Locate the cell with the specified text and output its [x, y] center coordinate. 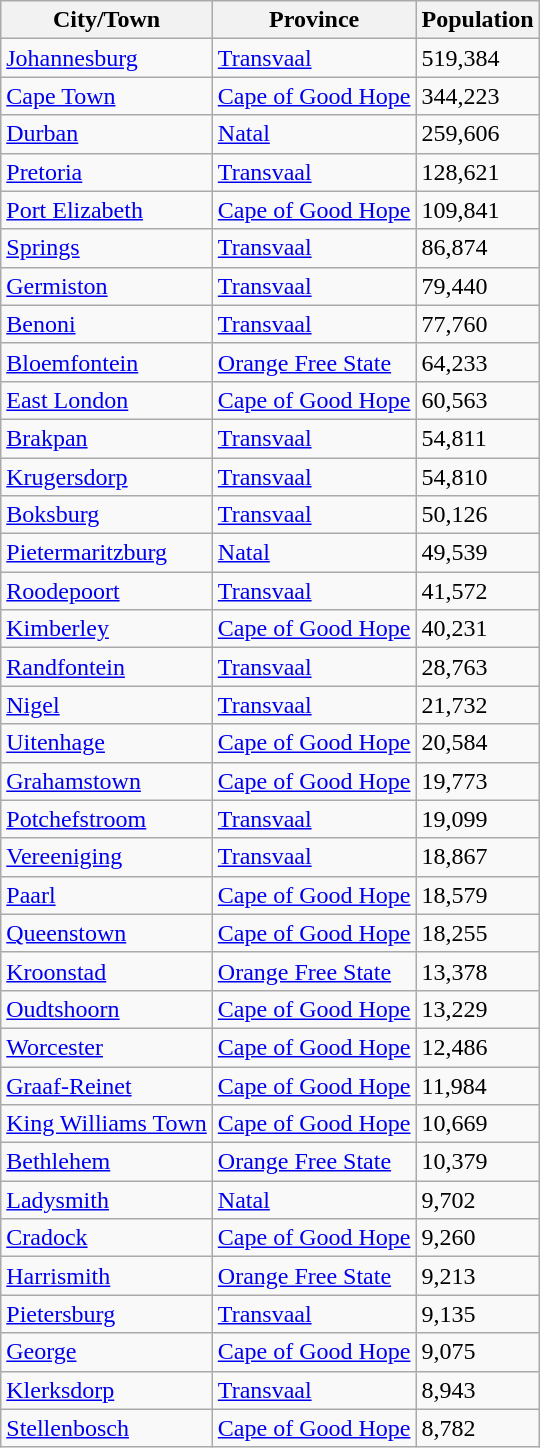
9,260 [478, 1238]
11,984 [478, 1085]
19,773 [478, 781]
Roodepoort [107, 591]
Benoni [107, 324]
21,732 [478, 705]
49,539 [478, 553]
Bloemfontein [107, 362]
79,440 [478, 286]
Boksburg [107, 515]
9,135 [478, 1314]
Bethlehem [107, 1162]
Uitenhage [107, 743]
Port Elizabeth [107, 210]
12,486 [478, 1047]
40,231 [478, 629]
Population [478, 20]
18,867 [478, 857]
Pretoria [107, 172]
9,213 [478, 1276]
Grahamstown [107, 781]
Stellenbosch [107, 1428]
Cape Town [107, 96]
13,378 [478, 971]
54,811 [478, 438]
Germiston [107, 286]
Kroonstad [107, 971]
City/Town [107, 20]
18,255 [478, 933]
64,233 [478, 362]
Graaf-Reinet [107, 1085]
19,099 [478, 819]
54,810 [478, 477]
Pietersburg [107, 1314]
Nigel [107, 705]
Worcester [107, 1047]
86,874 [478, 248]
10,669 [478, 1124]
41,572 [478, 591]
20,584 [478, 743]
77,760 [478, 324]
259,606 [478, 134]
128,621 [478, 172]
Durban [107, 134]
Krugersdorp [107, 477]
Queenstown [107, 933]
8,782 [478, 1428]
Oudtshoorn [107, 1009]
28,763 [478, 667]
Paarl [107, 895]
Klerksdorp [107, 1390]
50,126 [478, 515]
Vereeniging [107, 857]
Harrismith [107, 1276]
Province [314, 20]
Johannesburg [107, 58]
9,075 [478, 1352]
13,229 [478, 1009]
King Williams Town [107, 1124]
George [107, 1352]
60,563 [478, 400]
Potchefstroom [107, 819]
Ladysmith [107, 1200]
Cradock [107, 1238]
10,379 [478, 1162]
Springs [107, 248]
109,841 [478, 210]
Kimberley [107, 629]
8,943 [478, 1390]
18,579 [478, 895]
Brakpan [107, 438]
Pietermaritzburg [107, 553]
519,384 [478, 58]
East London [107, 400]
9,702 [478, 1200]
Randfontein [107, 667]
344,223 [478, 96]
